Identify which cell holds the provided text, then report its [X, Y] central coordinate. 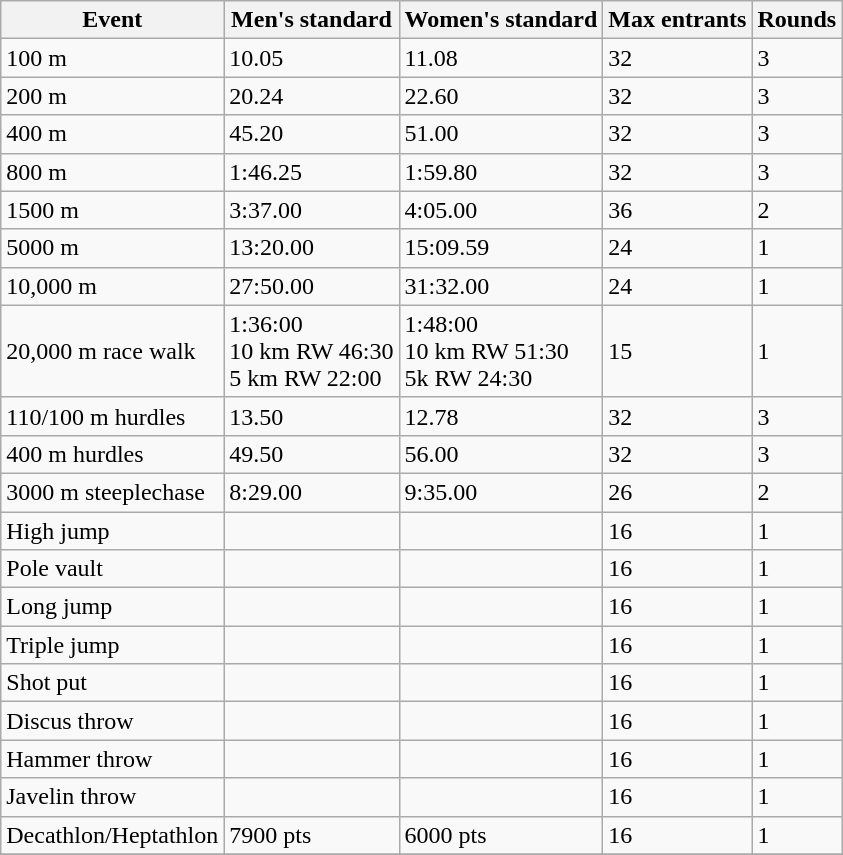
31:32.00 [501, 286]
49.50 [312, 454]
3000 m steeplechase [112, 492]
1:46.25 [312, 172]
13.50 [312, 416]
Men's standard [312, 20]
10,000 m [112, 286]
15 [678, 351]
Javelin throw [112, 797]
Decathlon/Heptathlon [112, 835]
Long jump [112, 607]
Event [112, 20]
7900 pts [312, 835]
5000 m [112, 248]
26 [678, 492]
1:48:0010 km RW 51:305k RW 24:30 [501, 351]
15:09.59 [501, 248]
51.00 [501, 134]
Hammer throw [112, 759]
Discus throw [112, 721]
High jump [112, 531]
56.00 [501, 454]
12.78 [501, 416]
36 [678, 210]
22.60 [501, 96]
4:05.00 [501, 210]
1:36:0010 km RW 46:305 km RW 22:00 [312, 351]
Women's standard [501, 20]
110/100 m hurdles [112, 416]
20.24 [312, 96]
9:35.00 [501, 492]
Shot put [112, 683]
11.08 [501, 58]
6000 pts [501, 835]
100 m [112, 58]
Pole vault [112, 569]
45.20 [312, 134]
Triple jump [112, 645]
1:59.80 [501, 172]
400 m hurdles [112, 454]
13:20.00 [312, 248]
Max entrants [678, 20]
Rounds [797, 20]
400 m [112, 134]
10.05 [312, 58]
27:50.00 [312, 286]
800 m [112, 172]
200 m [112, 96]
3:37.00 [312, 210]
1500 m [112, 210]
8:29.00 [312, 492]
20,000 m race walk [112, 351]
